Extract the (x, y) coordinate from the center of the cell holding the provided text.  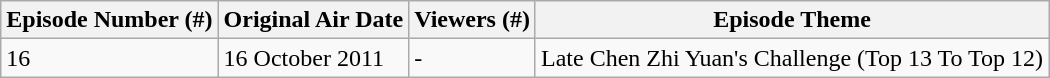
- (472, 58)
Viewers (#) (472, 20)
Episode Theme (792, 20)
Original Air Date (314, 20)
16 (110, 58)
16 October 2011 (314, 58)
Late Chen Zhi Yuan's Challenge (Top 13 To Top 12) (792, 58)
Episode Number (#) (110, 20)
